Output the [X, Y] coordinate of the center of the cell containing the given text.  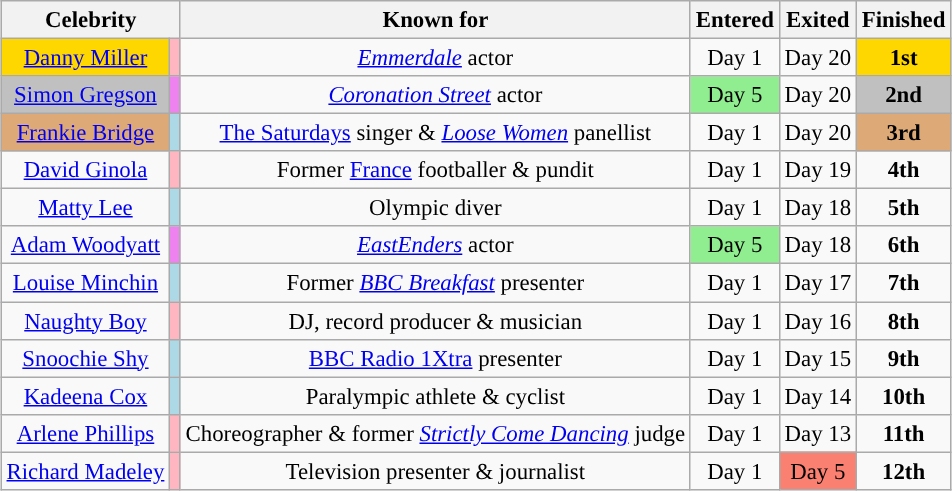
Day 16 [818, 321]
Television presenter & journalist [435, 471]
Choreographer & former Strictly Come Dancing judge [435, 433]
8th [903, 321]
4th [903, 170]
Coronation Street actor [435, 95]
Adam Woodyatt [85, 245]
Richard Madeley [85, 471]
David Ginola [85, 170]
Former France footballer & pundit [435, 170]
7th [903, 283]
10th [903, 396]
Olympic diver [435, 208]
Day 14 [818, 396]
Known for [435, 20]
Paralympic athlete & cyclist [435, 396]
Day 19 [818, 170]
11th [903, 433]
Matty Lee [85, 208]
Emmerdale actor [435, 57]
5th [903, 208]
Entered [734, 20]
Frankie Bridge [85, 133]
6th [903, 245]
Danny Miller [85, 57]
Former BBC Breakfast presenter [435, 283]
Day 13 [818, 433]
Simon Gregson [85, 95]
Celebrity [90, 20]
1st [903, 57]
Snoochie Shy [85, 358]
Kadeena Cox [85, 396]
Exited [818, 20]
12th [903, 471]
The Saturdays singer & Loose Women panellist [435, 133]
Day 15 [818, 358]
Louise Minchin [85, 283]
Day 17 [818, 283]
Finished [903, 20]
EastEnders actor [435, 245]
9th [903, 358]
BBC Radio 1Xtra presenter [435, 358]
2nd [903, 95]
DJ, record producer & musician [435, 321]
Naughty Boy [85, 321]
Arlene Phillips [85, 433]
3rd [903, 133]
